Return (X, Y) of the center of cell containing provided text 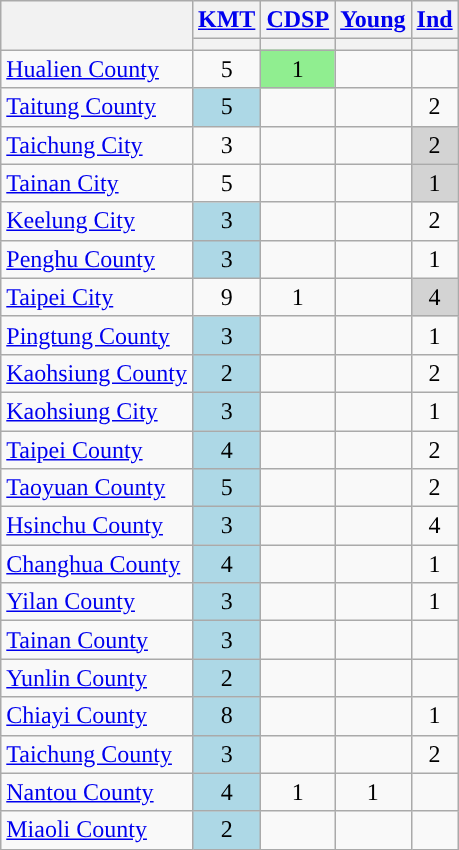
Pingtung County (97, 335)
Changhua County (97, 564)
Taipei County (97, 449)
8 (226, 716)
Chiayi County (97, 716)
Miaoli County (97, 830)
CDSP (298, 20)
Ind (434, 20)
Yilan County (97, 602)
Nantou County (97, 792)
Yunlin County (97, 678)
Kaohsiung County (97, 373)
Taitung County (97, 107)
Kaohsiung City (97, 411)
Taichung County (97, 754)
Young (373, 20)
Penghu County (97, 259)
9 (226, 297)
Hsinchu County (97, 526)
Tainan City (97, 183)
Hualien County (97, 69)
Taichung City (97, 145)
Taipei City (97, 297)
Taoyuan County (97, 488)
KMT (226, 20)
Keelung City (97, 221)
Tainan County (97, 640)
